Extract the [X, Y] coordinate from the center of the cell holding the provided text.  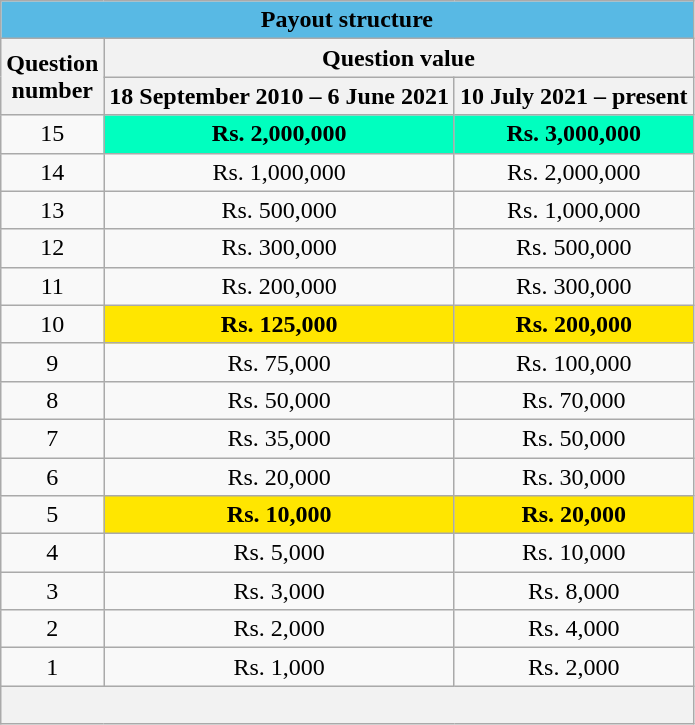
Rs. 100,000 [574, 362]
Rs. 125,000 [280, 324]
9 [52, 362]
Rs. 75,000 [280, 362]
Rs. 30,000 [574, 477]
14 [52, 172]
5 [52, 515]
12 [52, 248]
10 [52, 324]
7 [52, 438]
4 [52, 553]
15 [52, 134]
Question value [398, 58]
18 September 2010 – 6 June 2021 [280, 96]
Rs. 4,000 [574, 629]
Payout structure [347, 20]
Rs. 1,000 [280, 667]
3 [52, 591]
Rs. 35,000 [280, 438]
6 [52, 477]
10 July 2021 – present [574, 96]
2 [52, 629]
Rs. 3,000,000 [574, 134]
13 [52, 210]
Rs. 70,000 [574, 400]
Rs. 3,000 [280, 591]
11 [52, 286]
8 [52, 400]
1 [52, 667]
Rs. 8,000 [574, 591]
Rs. 5,000 [280, 553]
Questionnumber [52, 77]
